Capture the cell that displays the provided text and extract its (x, y) central coordinate. 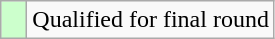
Qualified for final round (151, 20)
